Determine the (x, y) coordinate at the center of the cell enclosing the given text.  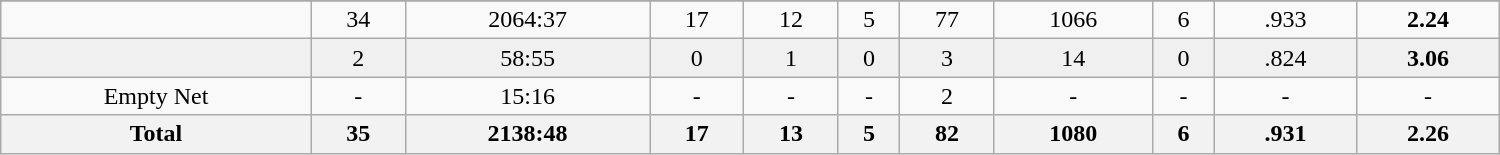
1080 (1074, 134)
14 (1074, 58)
35 (358, 134)
12 (791, 20)
15:16 (527, 96)
Total (156, 134)
.824 (1285, 58)
3 (947, 58)
77 (947, 20)
Empty Net (156, 96)
13 (791, 134)
2.24 (1428, 20)
58:55 (527, 58)
2.26 (1428, 134)
34 (358, 20)
82 (947, 134)
1066 (1074, 20)
.931 (1285, 134)
2064:37 (527, 20)
.933 (1285, 20)
2138:48 (527, 134)
3.06 (1428, 58)
1 (791, 58)
